Provide the [X, Y] coordinate of the cell's center where the given text is located.  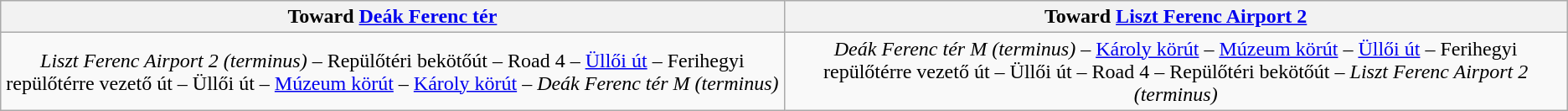
Toward Deák Ferenc tér [392, 17]
Toward Liszt Ferenc Airport 2 [1176, 17]
